Provide the [x, y] coordinate of the cell's center where the given text is located.  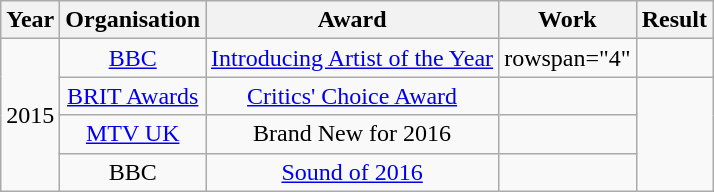
Brand New for 2016 [352, 134]
Introducing Artist of the Year [352, 58]
Year [30, 20]
MTV UK [133, 134]
rowspan="4" [568, 58]
2015 [30, 115]
Work [568, 20]
Sound of 2016 [352, 172]
Organisation [133, 20]
BRIT Awards [133, 96]
Critics' Choice Award [352, 96]
Award [352, 20]
Result [674, 20]
